From the cell containing the given text, extract its center point as (X, Y) coordinate. 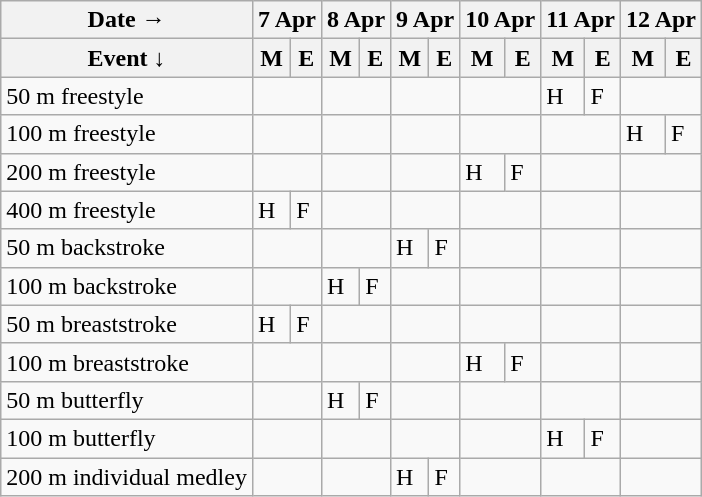
200 m freestyle (127, 172)
11 Apr (581, 20)
Date → (127, 20)
200 m individual medley (127, 477)
100 m breaststroke (127, 362)
50 m breaststroke (127, 324)
50 m butterfly (127, 400)
50 m freestyle (127, 96)
100 m freestyle (127, 134)
100 m butterfly (127, 438)
100 m backstroke (127, 286)
8 Apr (356, 20)
9 Apr (426, 20)
12 Apr (660, 20)
Event ↓ (127, 58)
400 m freestyle (127, 210)
10 Apr (500, 20)
7 Apr (286, 20)
50 m backstroke (127, 248)
